Return the (X, Y) coordinate for the center point of the cell that contains the specified text.  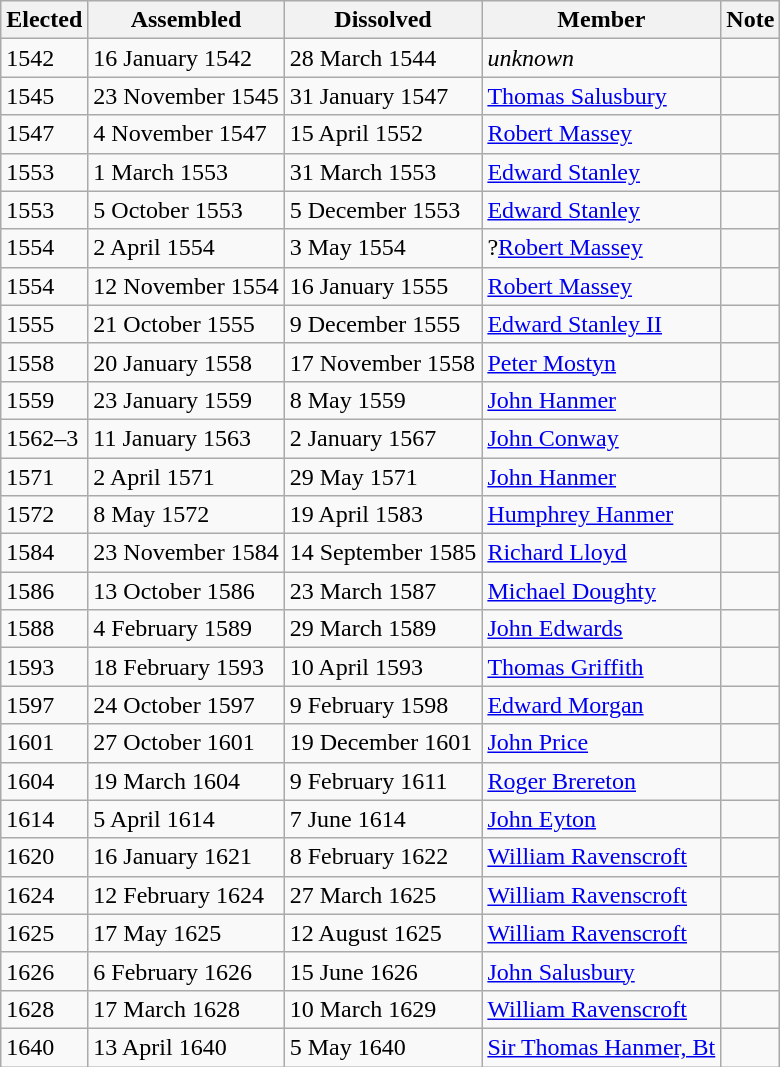
5 October 1553 (186, 210)
1614 (44, 819)
Thomas Salusbury (602, 96)
Peter Mostyn (602, 362)
1542 (44, 58)
5 May 1640 (383, 1047)
23 March 1587 (383, 591)
1626 (44, 971)
1640 (44, 1047)
John Conway (602, 438)
17 May 1625 (186, 933)
4 February 1589 (186, 629)
19 March 1604 (186, 781)
Assembled (186, 20)
Edward Stanley II (602, 324)
1559 (44, 400)
2 April 1554 (186, 248)
11 January 1563 (186, 438)
12 November 1554 (186, 286)
16 January 1542 (186, 58)
2 April 1571 (186, 477)
3 May 1554 (383, 248)
8 February 1622 (383, 857)
Note (750, 20)
1604 (44, 781)
1597 (44, 705)
13 October 1586 (186, 591)
1588 (44, 629)
13 April 1640 (186, 1047)
18 February 1593 (186, 667)
unknown (602, 58)
Dissolved (383, 20)
1571 (44, 477)
23 November 1545 (186, 96)
16 January 1555 (383, 286)
1593 (44, 667)
8 May 1559 (383, 400)
16 January 1621 (186, 857)
Member (602, 20)
31 January 1547 (383, 96)
1620 (44, 857)
5 December 1553 (383, 210)
28 March 1544 (383, 58)
19 December 1601 (383, 743)
29 May 1571 (383, 477)
4 November 1547 (186, 134)
Roger Brereton (602, 781)
9 December 1555 (383, 324)
Thomas Griffith (602, 667)
Michael Doughty (602, 591)
1547 (44, 134)
15 April 1552 (383, 134)
1545 (44, 96)
Sir Thomas Hanmer, Bt (602, 1047)
21 October 1555 (186, 324)
1572 (44, 515)
1555 (44, 324)
23 November 1584 (186, 553)
12 February 1624 (186, 895)
14 September 1585 (383, 553)
1586 (44, 591)
1584 (44, 553)
7 June 1614 (383, 819)
20 January 1558 (186, 362)
1601 (44, 743)
Humphrey Hanmer (602, 515)
1625 (44, 933)
1624 (44, 895)
19 April 1583 (383, 515)
John Price (602, 743)
10 April 1593 (383, 667)
29 March 1589 (383, 629)
?Robert Massey (602, 248)
Elected (44, 20)
17 November 1558 (383, 362)
John Edwards (602, 629)
5 April 1614 (186, 819)
10 March 1629 (383, 1009)
John Salusbury (602, 971)
17 March 1628 (186, 1009)
1 March 1553 (186, 172)
12 August 1625 (383, 933)
23 January 1559 (186, 400)
15 June 1626 (383, 971)
24 October 1597 (186, 705)
1562–3 (44, 438)
John Eyton (602, 819)
27 March 1625 (383, 895)
27 October 1601 (186, 743)
31 March 1553 (383, 172)
1628 (44, 1009)
8 May 1572 (186, 515)
2 January 1567 (383, 438)
9 February 1611 (383, 781)
1558 (44, 362)
6 February 1626 (186, 971)
Richard Lloyd (602, 553)
Edward Morgan (602, 705)
9 February 1598 (383, 705)
